Return the (X, Y) coordinate for the center point of the cell that contains the specified text.  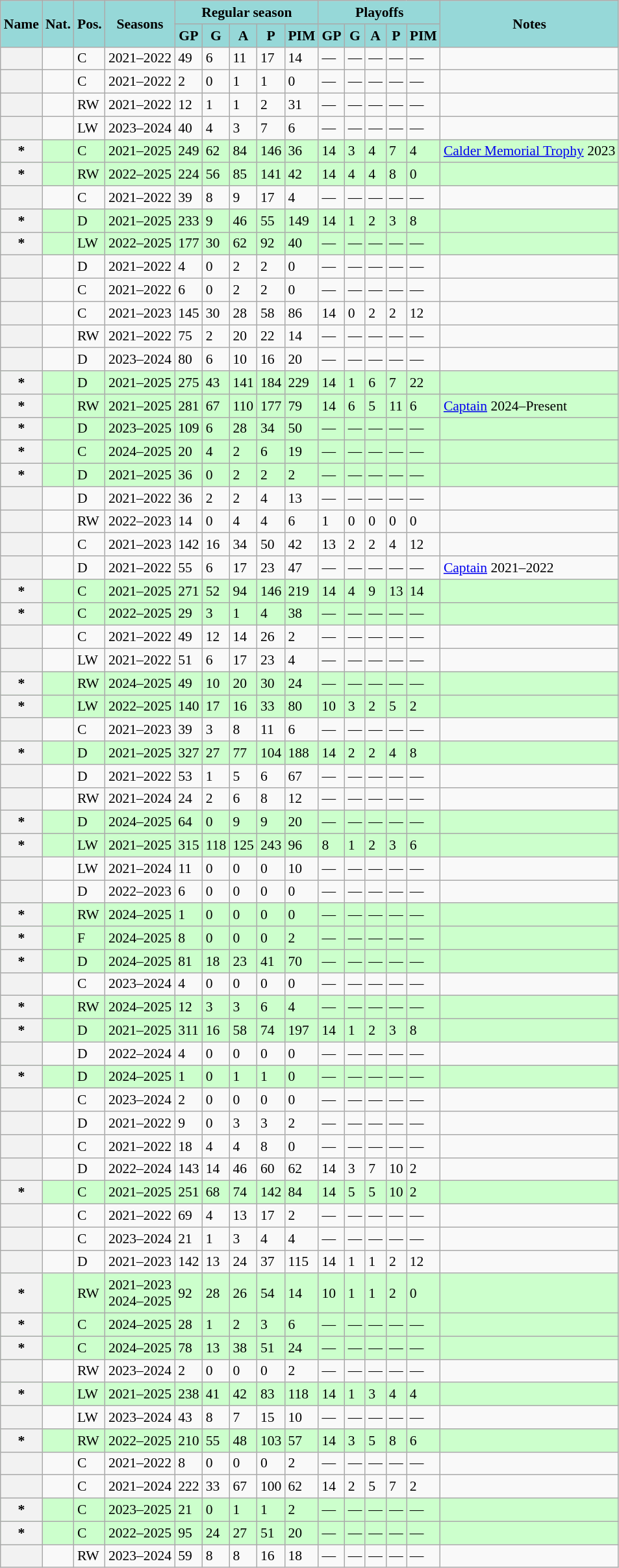
47 (301, 568)
210 (188, 1441)
229 (301, 383)
95 (188, 1533)
184 (272, 383)
140 (188, 707)
77 (243, 753)
311 (188, 1031)
243 (272, 846)
48 (243, 1441)
69 (188, 1216)
224 (188, 175)
Playoffs (379, 12)
Regular season (247, 12)
96 (301, 846)
54 (272, 1294)
15 (272, 1417)
83 (272, 1395)
31 (301, 105)
59 (188, 1556)
56 (216, 175)
Name (21, 23)
143 (188, 1169)
94 (243, 591)
149 (301, 221)
Seasons (140, 23)
249 (188, 151)
29 (188, 614)
110 (243, 406)
2021–20232024–2025 (140, 1294)
125 (243, 846)
275 (188, 383)
197 (301, 1031)
222 (188, 1487)
85 (243, 175)
Notes (530, 23)
70 (301, 961)
145 (188, 313)
86 (301, 313)
100 (272, 1487)
327 (188, 753)
238 (188, 1395)
81 (188, 961)
103 (272, 1441)
68 (216, 1193)
Nat. (58, 23)
Calder Memorial Trophy 2023 (530, 151)
315 (188, 846)
53 (188, 776)
Pos. (90, 23)
281 (188, 406)
75 (188, 336)
Captain 2021–2022 (530, 568)
78 (188, 1348)
271 (188, 591)
188 (301, 753)
219 (301, 591)
60 (272, 1169)
F (90, 938)
19 (301, 452)
Captain 2024–Present (530, 406)
52 (216, 591)
115 (301, 1262)
251 (188, 1193)
104 (272, 753)
109 (188, 429)
64 (188, 822)
37 (272, 1262)
57 (301, 1441)
233 (188, 221)
79 (301, 406)
